Determine the (X, Y) coordinate at the center of the cell enclosing the given text.  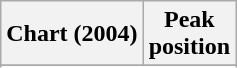
Peakposition (189, 34)
Chart (2004) (72, 34)
